For the text-containing cell, return its midpoint in [x, y] coordinate format. 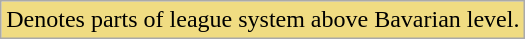
Denotes parts of league system above Bavarian level. [263, 20]
